From the cell containing the given text, extract its center point as [X, Y] coordinate. 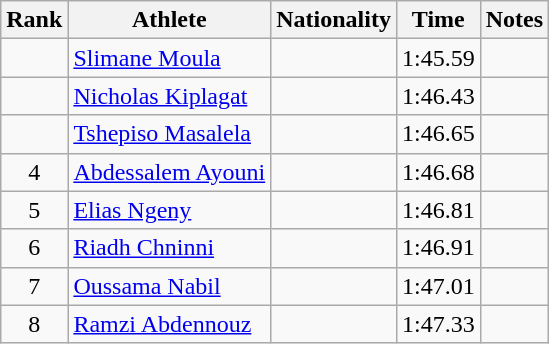
5 [34, 210]
1:45.59 [438, 58]
Ramzi Abdennouz [170, 324]
1:46.68 [438, 172]
Oussama Nabil [170, 286]
Abdessalem Ayouni [170, 172]
Athlete [170, 20]
Nicholas Kiplagat [170, 96]
Tshepiso Masalela [170, 134]
Notes [514, 20]
Rank [34, 20]
Riadh Chninni [170, 248]
1:46.43 [438, 96]
Nationality [334, 20]
1:46.65 [438, 134]
8 [34, 324]
1:47.33 [438, 324]
Slimane Moula [170, 58]
4 [34, 172]
Elias Ngeny [170, 210]
Time [438, 20]
1:46.91 [438, 248]
6 [34, 248]
1:46.81 [438, 210]
7 [34, 286]
1:47.01 [438, 286]
